Output the [x, y] coordinate of the center of the cell containing the given text.  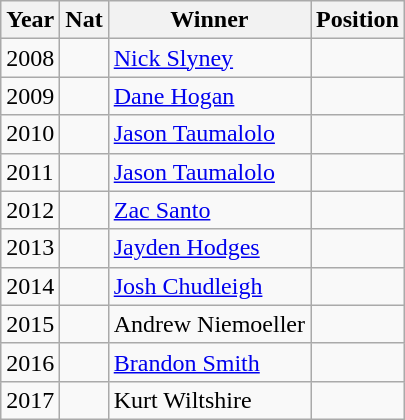
2014 [30, 286]
Nick Slyney [209, 58]
Josh Chudleigh [209, 286]
Andrew Niemoeller [209, 324]
Position [358, 20]
2016 [30, 362]
Year [30, 20]
Kurt Wiltshire [209, 400]
2017 [30, 400]
Winner [209, 20]
Brandon Smith [209, 362]
Nat [84, 20]
2008 [30, 58]
Zac Santo [209, 210]
2010 [30, 134]
2009 [30, 96]
2012 [30, 210]
Dane Hogan [209, 96]
Jayden Hodges [209, 248]
2013 [30, 248]
2011 [30, 172]
2015 [30, 324]
